Extract the (x, y) coordinate from the center of the cell holding the provided text.  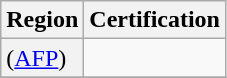
Certification (155, 20)
(AFP) (42, 58)
Region (42, 20)
